Determine the (X, Y) coordinate at the center of the cell enclosing the given text.  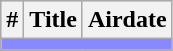
Title (54, 20)
Airdate (127, 20)
# (12, 20)
